Extract the [X, Y] coordinate from the center of the cell holding the provided text.  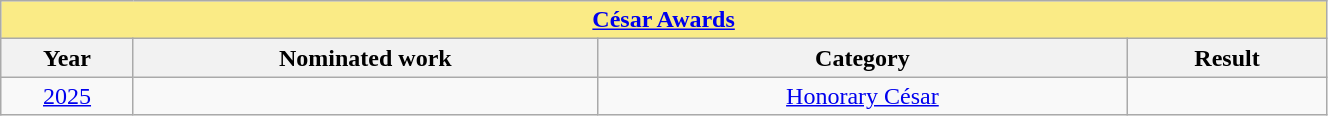
Nominated work [365, 58]
Honorary César [862, 96]
2025 [68, 96]
Year [68, 58]
Category [862, 58]
Result [1228, 58]
César Awards [664, 20]
